Return the [X, Y] coordinate for the center point of the cell that contains the specified text.  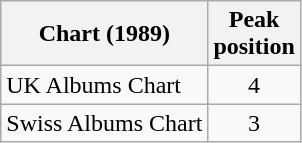
4 [254, 85]
3 [254, 123]
UK Albums Chart [104, 85]
Swiss Albums Chart [104, 123]
Peakposition [254, 34]
Chart (1989) [104, 34]
